Return (X, Y) of the center of cell containing provided text 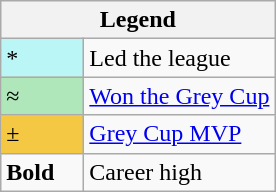
≈ (42, 96)
Career high (180, 172)
Led the league (180, 58)
Won the Grey Cup (180, 96)
± (42, 134)
Legend (138, 20)
Grey Cup MVP (180, 134)
Bold (42, 172)
* (42, 58)
